Determine the [X, Y] coordinate at the center of the cell enclosing the given text.  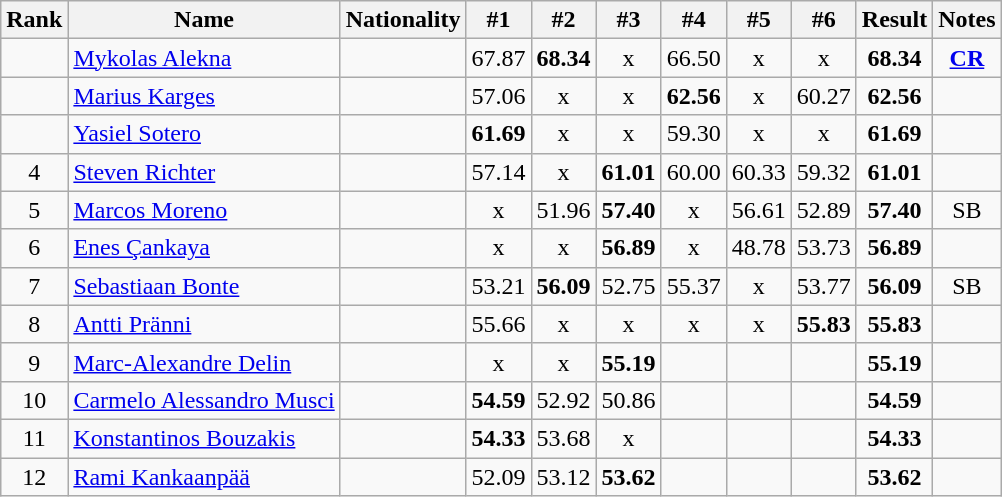
#5 [758, 20]
57.14 [498, 172]
Notes [967, 20]
Enes Çankaya [204, 248]
6 [34, 248]
Sebastiaan Bonte [204, 286]
Name [204, 20]
#2 [564, 20]
#6 [824, 20]
5 [34, 210]
Yasiel Sotero [204, 134]
60.33 [758, 172]
53.12 [564, 477]
50.86 [628, 400]
Carmelo Alessandro Musci [204, 400]
8 [34, 324]
#4 [694, 20]
52.92 [564, 400]
#3 [628, 20]
Marcos Moreno [204, 210]
67.87 [498, 58]
52.09 [498, 477]
55.37 [694, 286]
4 [34, 172]
11 [34, 438]
52.75 [628, 286]
Marius Karges [204, 96]
55.66 [498, 324]
9 [34, 362]
66.50 [694, 58]
53.73 [824, 248]
Nationality [403, 20]
Marc-Alexandre Delin [204, 362]
51.96 [564, 210]
CR [967, 58]
59.32 [824, 172]
53.21 [498, 286]
59.30 [694, 134]
53.68 [564, 438]
48.78 [758, 248]
Result [894, 20]
10 [34, 400]
12 [34, 477]
Rank [34, 20]
Rami Kankaanpää [204, 477]
7 [34, 286]
60.00 [694, 172]
52.89 [824, 210]
Steven Richter [204, 172]
57.06 [498, 96]
Mykolas Alekna [204, 58]
56.61 [758, 210]
#1 [498, 20]
Antti Pränni [204, 324]
Konstantinos Bouzakis [204, 438]
53.77 [824, 286]
60.27 [824, 96]
